Extract the (x, y) coordinate from the center of the cell holding the provided text.  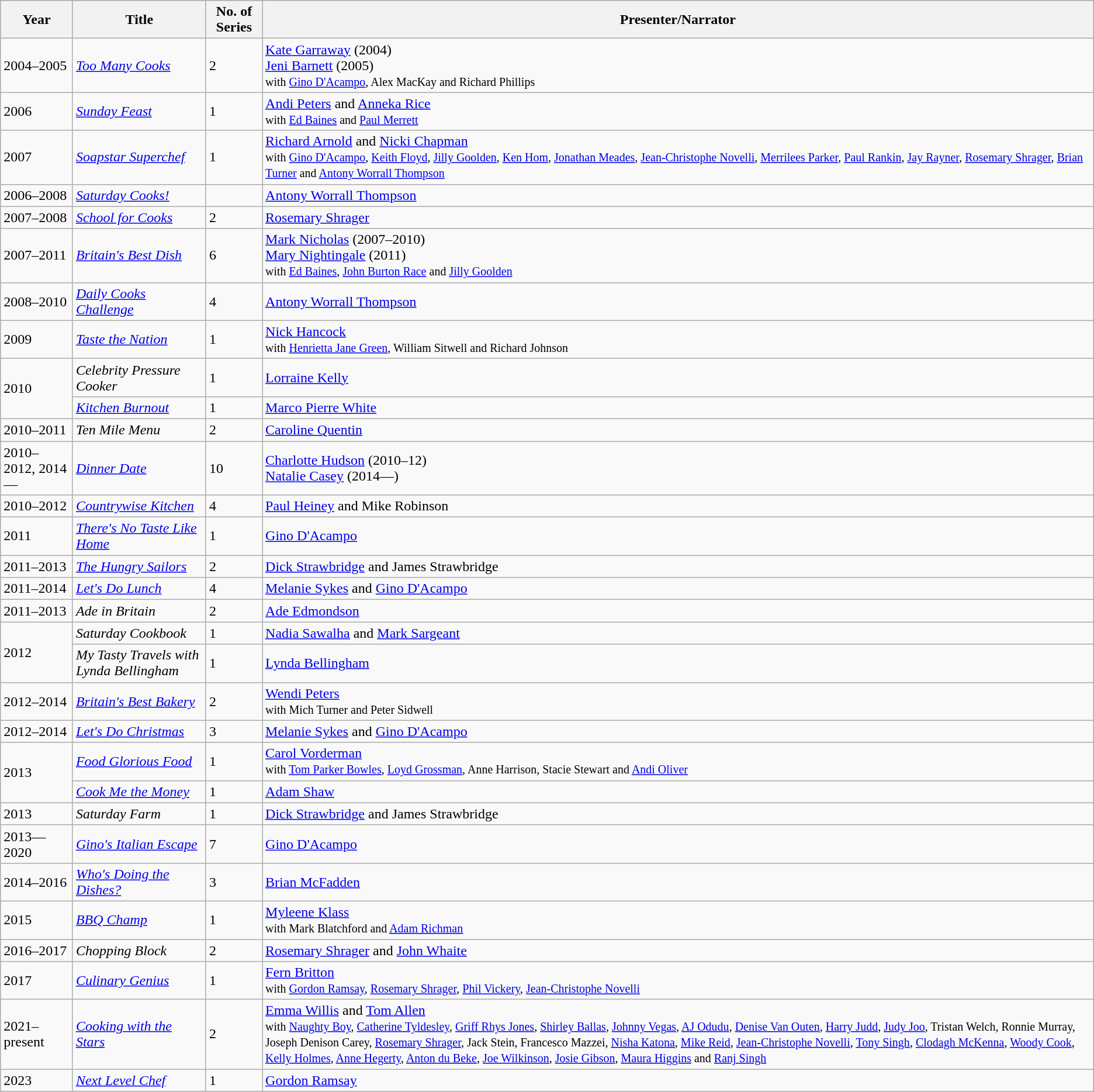
My Tasty Travels with Lynda Bellingham (139, 663)
School for Cooks (139, 217)
10 (234, 468)
Next Level Chef (139, 1080)
Britain's Best Bakery (139, 701)
2017 (37, 981)
Andi Peters and Anneka Ricewith Ed Baines and Paul Merrett (678, 111)
Wendi Peterswith Mich Turner and Peter Sidwell (678, 701)
Saturday Farm (139, 814)
Nick Hancockwith Henrietta Jane Green, William Sitwell and Richard Johnson (678, 339)
Adam Shaw (678, 792)
Daily Cooks Challenge (139, 302)
Saturday Cooks! (139, 195)
No. of Series (234, 20)
Too Many Cooks (139, 65)
Cook Me the Money (139, 792)
Marco Pierre White (678, 407)
Lynda Bellingham (678, 663)
Saturday Cookbook (139, 633)
2010–2011 (37, 430)
Cooking with the Stars (139, 1035)
Charlotte Hudson (2010–12)Natalie Casey (2014—) (678, 468)
2010 (37, 388)
Year (37, 20)
Let's Do Lunch (139, 589)
Let's Do Christmas (139, 731)
6 (234, 255)
2012 (37, 652)
Sunday Feast (139, 111)
Britain's Best Dish (139, 255)
Presenter/Narrator (678, 20)
2021–present (37, 1035)
2006–2008 (37, 195)
2011 (37, 537)
Taste the Nation (139, 339)
2011–2014 (37, 589)
Title (139, 20)
Mark Nicholas (2007–2010)Mary Nightingale (2011)with Ed Baines, John Burton Race and Jilly Goolden (678, 255)
2009 (37, 339)
2014–2016 (37, 882)
Paul Heiney and Mike Robinson (678, 506)
2007–2011 (37, 255)
Ten Mile Menu (139, 430)
Brian McFadden (678, 882)
Gino's Italian Escape (139, 844)
The Hungry Sailors (139, 566)
2008–2010 (37, 302)
Chopping Block (139, 950)
Lorraine Kelly (678, 378)
2016–2017 (37, 950)
Kate Garraway (2004)Jeni Barnett (2005)with Gino D'Acampo, Alex MacKay and Richard Phillips (678, 65)
Nadia Sawalha and Mark Sargeant (678, 633)
Ade Edmondson (678, 611)
Celebrity Pressure Cooker (139, 378)
Dinner Date (139, 468)
Gordon Ramsay (678, 1080)
Who's Doing the Dishes? (139, 882)
2023 (37, 1080)
Culinary Genius (139, 981)
2006 (37, 111)
Kitchen Burnout (139, 407)
There's No Taste Like Home (139, 537)
Rosemary Shrager (678, 217)
2013—2020 (37, 844)
Carol Vordermanwith Tom Parker Bowles, Loyd Grossman, Anne Harrison, Stacie Stewart and Andi Oliver (678, 761)
Myleene Klasswith Mark Blatchford and Adam Richman (678, 920)
2004–2005 (37, 65)
Soapstar Superchef (139, 157)
2010–2012 (37, 506)
Rosemary Shrager and John Whaite (678, 950)
Countrywise Kitchen (139, 506)
Ade in Britain (139, 611)
Fern Brittonwith Gordon Ramsay, Rosemary Shrager, Phil Vickery, Jean-Christophe Novelli (678, 981)
2015 (37, 920)
Food Glorious Food (139, 761)
Caroline Quentin (678, 430)
BBQ Champ (139, 920)
2010–2012, 2014— (37, 468)
7 (234, 844)
2007–2008 (37, 217)
2007 (37, 157)
